Search for the cell housing the specified text and yield its [x, y] center coordinate. 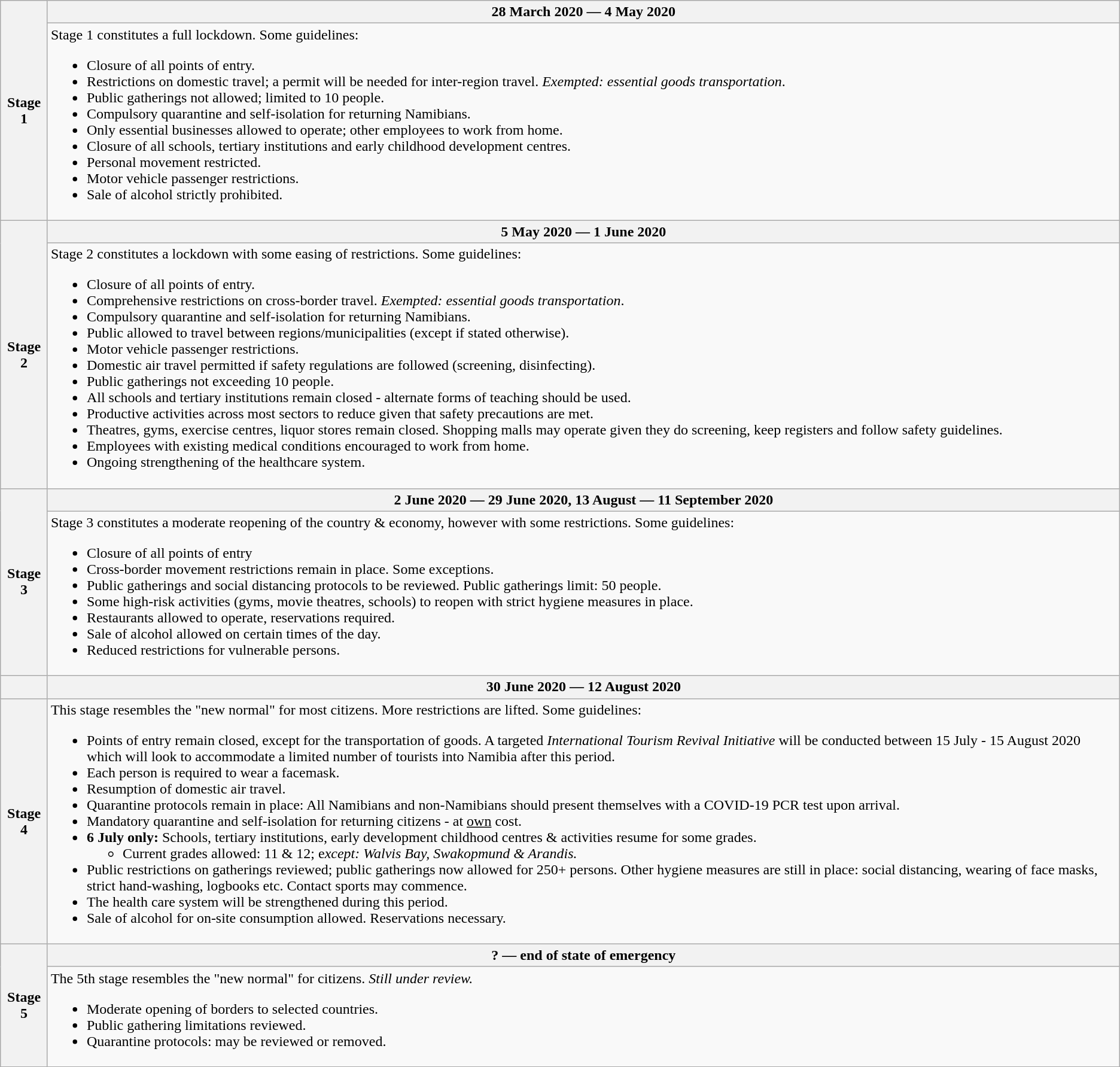
Stage 3 [24, 582]
28 March 2020 — 4 May 2020 [583, 12]
2 June 2020 — 29 June 2020, 13 August — 11 September 2020 [583, 500]
5 May 2020 — 1 June 2020 [583, 232]
? — end of state of emergency [583, 955]
Stage 1 [24, 110]
Stage 4 [24, 821]
Stage 2 [24, 354]
30 June 2020 — 12 August 2020 [583, 687]
Stage 5 [24, 1005]
